Capture the cell that displays the provided text and extract its (x, y) central coordinate. 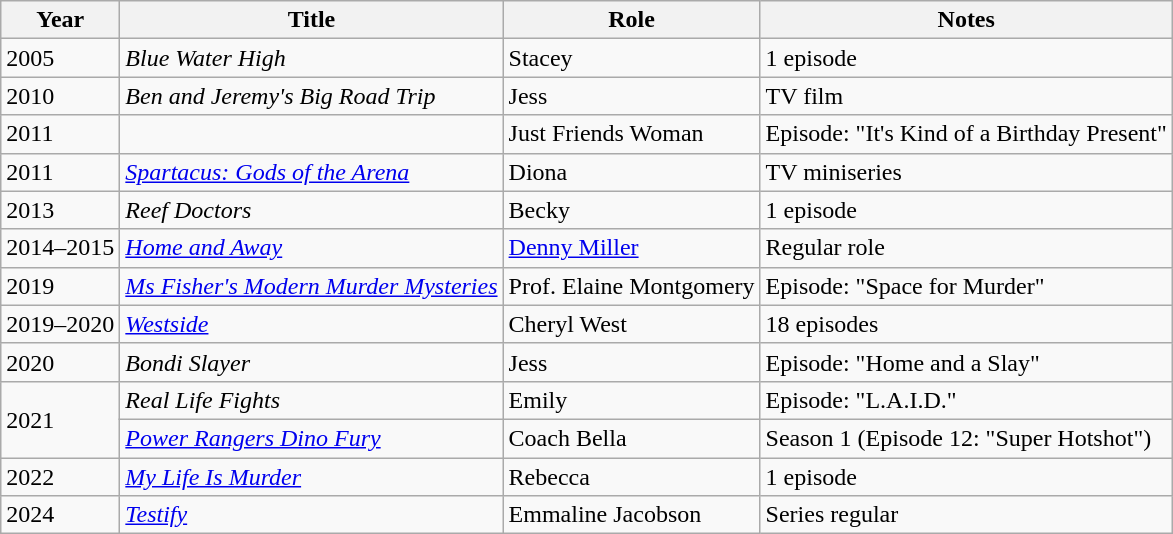
Diona (632, 172)
Episode: "It's Kind of a Birthday Present" (966, 134)
TV miniseries (966, 172)
Rebecca (632, 477)
Ben and Jeremy's Big Road Trip (312, 96)
2005 (60, 58)
Denny Miller (632, 248)
2013 (60, 210)
Stacey (632, 58)
Episode: "L.A.I.D." (966, 400)
Just Friends Woman (632, 134)
2021 (60, 419)
Power Rangers Dino Fury (312, 438)
Spartacus: Gods of the Arena (312, 172)
Emily (632, 400)
Prof. Elaine Montgomery (632, 286)
Blue Water High (312, 58)
2024 (60, 515)
Role (632, 20)
Season 1 (Episode 12: "Super Hotshot") (966, 438)
Bondi Slayer (312, 362)
Year (60, 20)
Real Life Fights (312, 400)
2022 (60, 477)
18 episodes (966, 324)
2019 (60, 286)
Title (312, 20)
Home and Away (312, 248)
Testify (312, 515)
Cheryl West (632, 324)
Ms Fisher's Modern Murder Mysteries (312, 286)
My Life Is Murder (312, 477)
2020 (60, 362)
Coach Bella (632, 438)
Episode: "Home and a Slay" (966, 362)
Becky (632, 210)
2019–2020 (60, 324)
Episode: "Space for Murder" (966, 286)
Reef Doctors (312, 210)
Series regular (966, 515)
TV film (966, 96)
Westside (312, 324)
Emmaline Jacobson (632, 515)
Notes (966, 20)
2010 (60, 96)
2014–2015 (60, 248)
Regular role (966, 248)
